Find where the given text appears and provide that cell's center as (x, y) coordinate. 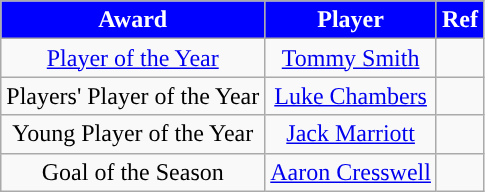
Tommy Smith (351, 58)
Player (351, 20)
Ref (460, 20)
Players' Player of the Year (133, 96)
Award (133, 20)
Aaron Cresswell (351, 172)
Luke Chambers (351, 96)
Goal of the Season (133, 172)
Young Player of the Year (133, 134)
Jack Marriott (351, 134)
Player of the Year (133, 58)
